Scan for the cell matching the given text and deliver its (X, Y) coordinate at center. 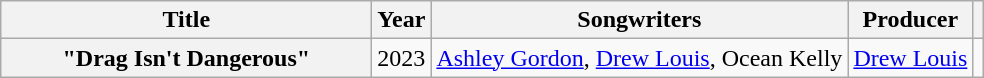
Producer (910, 20)
Title (186, 20)
Drew Louis (910, 58)
Songwriters (640, 20)
Ashley Gordon, Drew Louis, Ocean Kelly (640, 58)
"Drag Isn't Dangerous" (186, 58)
Year (402, 20)
2023 (402, 58)
